Extract the [x, y] coordinate from the center of the cell holding the provided text.  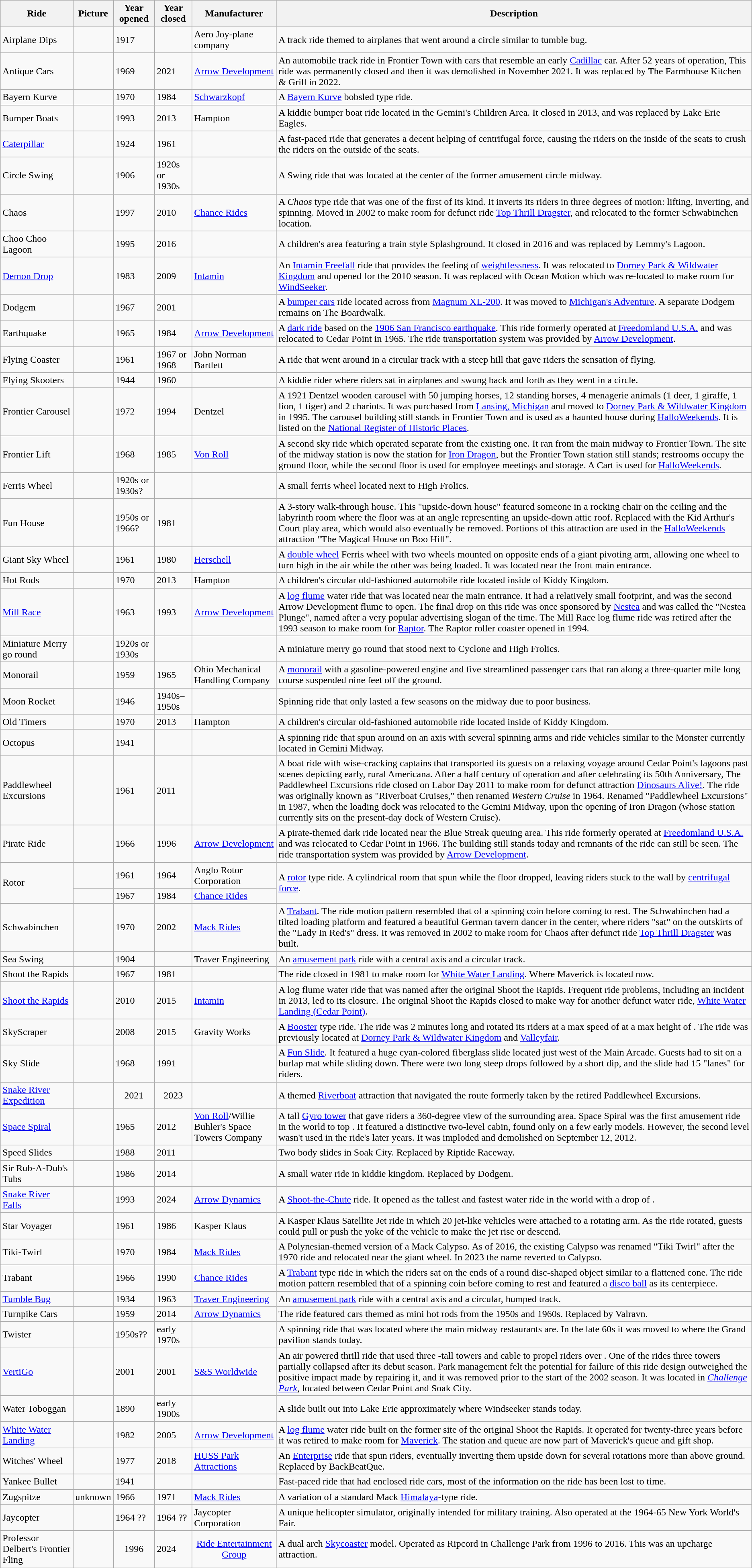
Tiki-Twirl [37, 1252]
Frontier Lift [37, 454]
A variation of a standard Mack Himalaya-type ride. [514, 1497]
Mill Race [37, 612]
Spinning ride that only lasted a few seasons on the midway due to poor business. [514, 701]
Antique Cars [37, 71]
The ride featured cars themed as mini hot rods from the 1950s and 1960s. Replaced by Valravn. [514, 1314]
early 1900s [174, 1409]
1972 [134, 412]
Pirate Ride [37, 843]
1983 [134, 276]
A small ferris wheel located next to High Frolics. [514, 486]
2012 [174, 1127]
Octopus [37, 742]
Ride [37, 14]
A spinning ride that was located where the main midway restaurants are. In the late 60s it was moved to where the Grand pavilion stands today. [514, 1335]
A dual arch Skycoaster model. Operated as Ripcord in Challenge Park from 1996 to 2016. This was an upcharge attraction. [514, 1549]
Flying Coaster [37, 359]
Zugspitze [37, 1497]
Schwabinchen [37, 928]
1997 [134, 212]
A Swing ride that was located at the center of the former amusement circle midway. [514, 176]
Gravity Works [234, 1032]
Von Roll [234, 454]
An Enterprise ride that spun riders, eventually inverting them upside down for several rotations more than above ground. Replaced by BackBeatQue. [514, 1461]
Bumper Boats [37, 118]
Sea Swing [37, 959]
1977 [134, 1461]
unknown [93, 1497]
The ride closed in 1981 to make room for White Water Landing. Where Maverick is located now. [514, 974]
Star Voyager [37, 1226]
1964 [174, 875]
1980 [174, 560]
1982 [134, 1435]
2018 [174, 1461]
A small water ride in kiddie kingdom. Replaced by Dodgem. [514, 1174]
An amusement park ride with a central axis and a circular track. [514, 959]
1946 [134, 701]
1920s or 1930s? [134, 486]
Picture [93, 14]
1991 [174, 1064]
1950s?? [134, 1335]
Year closed [174, 14]
Sky Slide [37, 1064]
Moon Rocket [37, 701]
1934 [134, 1298]
2005 [174, 1435]
Giant Sky Wheel [37, 560]
A miniature merry go round that stood next to Cyclone and High Frolics. [514, 649]
Dodgem [37, 307]
Frontier Carousel [37, 412]
A slide built out into Lake Erie approximately where Windseeker stands today. [514, 1409]
2002 [174, 928]
Rotor [37, 883]
2009 [174, 276]
Speed Slides [37, 1153]
Turnpike Cars [37, 1314]
Ohio Mechanical Handling Company [234, 675]
Jaycopter Corporation [234, 1517]
A Bayern Kurve bobsled type ride. [514, 97]
Old Timers [37, 722]
1944 [134, 380]
Aero Joy-plane company [234, 39]
Trabant [37, 1278]
1924 [134, 144]
Jaycopter [37, 1517]
Kasper Klaus [234, 1226]
2023 [174, 1095]
Schwarzkopf [234, 97]
1917 [134, 39]
Paddlewheel Excursions [37, 790]
1960 [174, 380]
A Shoot-the-Chute ride. It opened as the tallest and fastest water ride in the world with a drop of . [514, 1199]
Two body slides in Soak City. Replaced by Riptide Raceway. [514, 1153]
Ride Entertainment Group [234, 1549]
S&S Worldwide [234, 1372]
Demon Drop [37, 276]
John Norman Bartlett [234, 359]
Hot Rods [37, 580]
1940s–1950s [174, 701]
Anglo Rotor Corporation [234, 875]
2008 [134, 1032]
A kiddie bumper boat ride located in the Gemini's Children Area. It closed in 2013, and was replaced by Lake Erie Eagles. [514, 118]
1950s or 1966? [134, 523]
A ride that went around in a circular track with a steep hill that gave riders the sensation of flying. [514, 359]
A bumper cars ride located across from Magnum XL-200. It was moved to Michigan's Adventure. A separate Dodgem remains on The Boardwalk. [514, 307]
Airplane Dips [37, 39]
Professor Delbert's Frontier Fling [37, 1549]
Earthquake [37, 333]
Caterpillar [37, 144]
Miniature Merry go round [37, 649]
A spinning ride that spun around on an axis with several spinning arms and ride vehicles similar to the Monster currently located in Gemini Midway. [514, 742]
1985 [174, 454]
A kiddie rider where riders sat in airplanes and swung back and forth as they went in a circle. [514, 380]
VertiGo [37, 1372]
1969 [134, 71]
A themed Riverboat attraction that navigated the route formerly taken by the retired Paddlewheel Excursions. [514, 1095]
1990 [174, 1278]
1906 [134, 176]
1890 [134, 1409]
Space Spiral [37, 1127]
A children's area featuring a train style Splashground. It closed in 2016 and was replaced by Lemmy's Lagoon. [514, 244]
A unique helicopter simulator, originally intended for military training. Also operated at the 1964-65 New York World's Fair. [514, 1517]
A track ride themed to airplanes that went around a circle similar to tumble bug. [514, 39]
1994 [174, 412]
Von Roll/Willie Buhler's Space Towers Company [234, 1127]
Dentzel [234, 412]
1967 or 1968 [174, 359]
1988 [134, 1153]
Manufacturer [234, 14]
A rotor type ride. A cylindrical room that spun while the floor dropped, leaving riders stuck to the wall by centrifugal force. [514, 883]
Herschell [234, 560]
SkyScraper [37, 1032]
Fun House [37, 523]
Snake River Falls [37, 1199]
Year opened [134, 14]
Yankee Bullet [37, 1482]
Bayern Kurve [37, 97]
Twister [37, 1335]
Ferris Wheel [37, 486]
early 1970s [174, 1335]
An amusement park ride with a central axis and a circular, humped track. [514, 1298]
Flying Skooters [37, 380]
Choo Choo Lagoon [37, 244]
Water Toboggan [37, 1409]
1971 [174, 1497]
Monorail [37, 675]
HUSS Park Attractions [234, 1461]
Description [514, 14]
1904 [134, 959]
Witches' Wheel [37, 1461]
Circle Swing [37, 176]
Chaos [37, 212]
White Water Landing [37, 1435]
Sir Rub-A-Dub's Tubs [37, 1174]
1995 [134, 244]
2016 [174, 244]
Tumble Bug [37, 1298]
Fast-paced ride that had enclosed ride cars, most of the information on the ride has been lost to time. [514, 1482]
Snake River Expedition [37, 1095]
